Output the (x, y) coordinate of the center of the cell containing the given text.  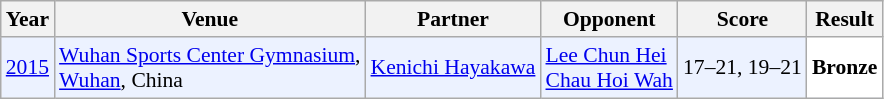
Lee Chun Hei Chau Hoi Wah (609, 68)
Bronze (845, 68)
2015 (28, 68)
17–21, 19–21 (742, 68)
Year (28, 19)
Result (845, 19)
Partner (454, 19)
Wuhan Sports Center Gymnasium,Wuhan, China (210, 68)
Kenichi Hayakawa (454, 68)
Venue (210, 19)
Opponent (609, 19)
Score (742, 19)
